Pinpoint the cell where the given text exists, returning its (X, Y) midpoint coordinate. 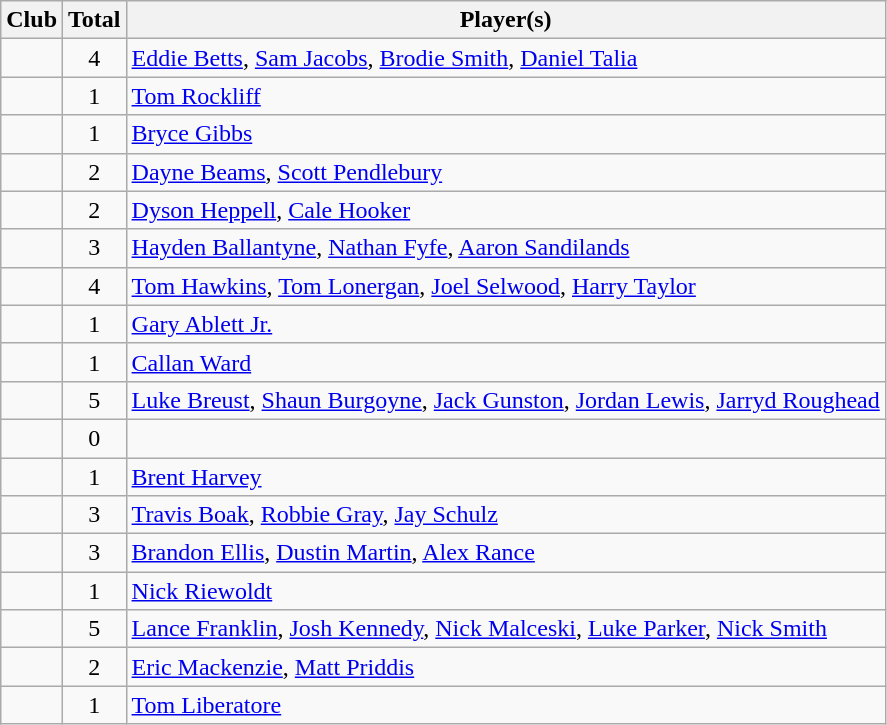
Club (32, 20)
Total (95, 20)
0 (95, 438)
Nick Riewoldt (506, 591)
Luke Breust, Shaun Burgoyne, Jack Gunston, Jordan Lewis, Jarryd Roughead (506, 400)
Lance Franklin, Josh Kennedy, Nick Malceski, Luke Parker, Nick Smith (506, 629)
Dyson Heppell, Cale Hooker (506, 210)
Eddie Betts, Sam Jacobs, Brodie Smith, Daniel Talia (506, 58)
Callan Ward (506, 362)
Travis Boak, Robbie Gray, Jay Schulz (506, 515)
Brandon Ellis, Dustin Martin, Alex Rance (506, 553)
Player(s) (506, 20)
Dayne Beams, Scott Pendlebury (506, 172)
Tom Liberatore (506, 705)
Gary Ablett Jr. (506, 324)
Tom Hawkins, Tom Lonergan, Joel Selwood, Harry Taylor (506, 286)
Tom Rockliff (506, 96)
Bryce Gibbs (506, 134)
Hayden Ballantyne, Nathan Fyfe, Aaron Sandilands (506, 248)
Eric Mackenzie, Matt Priddis (506, 667)
Brent Harvey (506, 477)
